Locate the cell with the specified text and output its [X, Y] center coordinate. 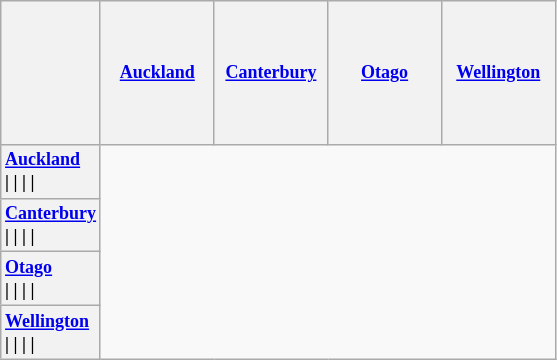
Canterbury [271, 73]
Canterbury | | | | [51, 225]
Auckland | | | | [51, 171]
Auckland [157, 73]
Wellington [498, 73]
Wellington | | | | [51, 332]
Otago [385, 73]
Otago | | | | [51, 279]
